Output the [x, y] coordinate of the center of the cell containing the given text.  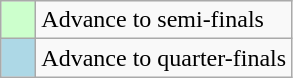
Advance to quarter-finals [164, 58]
Advance to semi-finals [164, 20]
